Output the [x, y] coordinate of the center of the cell containing the given text.  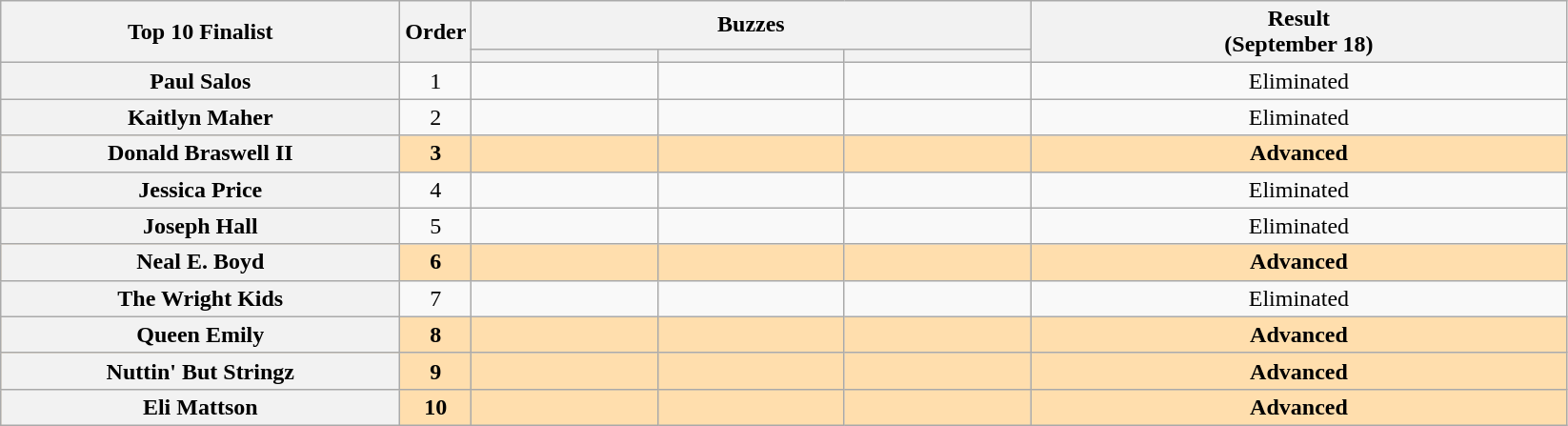
Eli Mattson [200, 407]
Queen Emily [200, 335]
4 [436, 190]
5 [436, 226]
Top 10 Finalist [200, 32]
2 [436, 117]
10 [436, 407]
Joseph Hall [200, 226]
Kaitlyn Maher [200, 117]
The Wright Kids [200, 298]
8 [436, 335]
Buzzes [751, 25]
Nuttin' But Stringz [200, 371]
6 [436, 262]
Jessica Price [200, 190]
Paul Salos [200, 81]
Donald Braswell II [200, 153]
3 [436, 153]
Result (September 18) [1299, 32]
1 [436, 81]
Neal E. Boyd [200, 262]
7 [436, 298]
Order [436, 32]
9 [436, 371]
